Return [X, Y] of the center of cell containing provided text 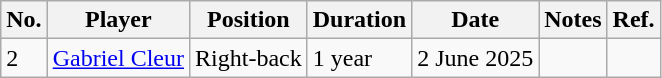
1 year [359, 58]
Date [476, 20]
Notes [573, 20]
Gabriel Cleur [118, 58]
No. [24, 20]
Right-back [249, 58]
2 [24, 58]
Duration [359, 20]
Player [118, 20]
2 June 2025 [476, 58]
Ref. [634, 20]
Position [249, 20]
